Scan for the cell matching the given text and deliver its (X, Y) coordinate at center. 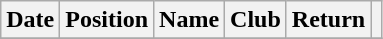
Date (30, 20)
Name (190, 20)
Position (107, 20)
Club (256, 20)
Return (328, 20)
